Identify which cell holds the provided text, then report its (x, y) central coordinate. 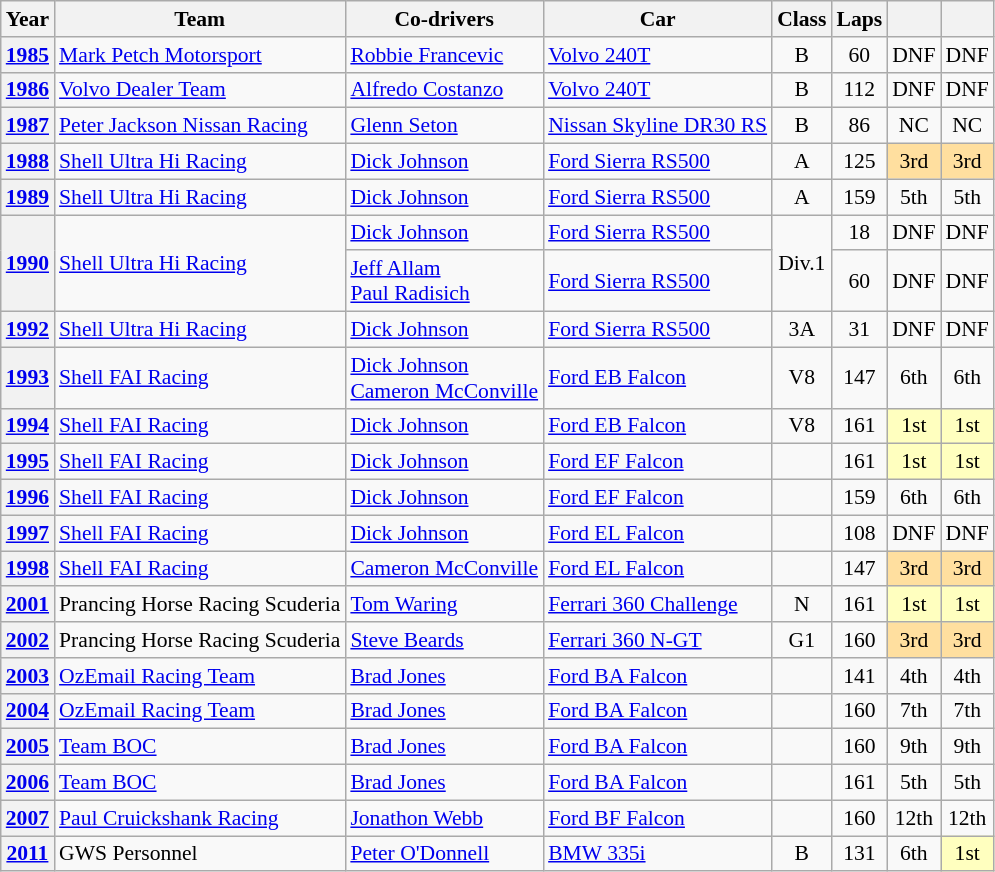
112 (859, 90)
141 (859, 676)
Paul Cruickshank Racing (200, 818)
2004 (28, 711)
2006 (28, 783)
GWS Personnel (200, 854)
1997 (28, 533)
108 (859, 533)
1987 (28, 126)
Nissan Skyline DR30 RS (658, 126)
Dick Johnson Cameron McConville (444, 378)
Class (802, 19)
2001 (28, 605)
Alfredo Costanzo (444, 90)
3A (802, 330)
1986 (28, 90)
Ford BF Falcon (658, 818)
Team (200, 19)
2003 (28, 676)
Laps (859, 19)
1992 (28, 330)
Volvo Dealer Team (200, 90)
Car (658, 19)
31 (859, 330)
86 (859, 126)
Glenn Seton (444, 126)
N (802, 605)
BMW 335i (658, 854)
1994 (28, 426)
Peter Jackson Nissan Racing (200, 126)
131 (859, 854)
1993 (28, 378)
G1 (802, 640)
2005 (28, 747)
Robbie Francevic (444, 55)
1990 (28, 264)
1998 (28, 569)
18 (859, 233)
Jonathon Webb (444, 818)
125 (859, 162)
1995 (28, 462)
Co-drivers (444, 19)
Steve Beards (444, 640)
2002 (28, 640)
Tom Waring (444, 605)
1989 (28, 197)
Cameron McConville (444, 569)
Div.1 (802, 264)
2007 (28, 818)
Jeff Allam Paul Radisich (444, 282)
Ferrari 360 N-GT (658, 640)
Peter O'Donnell (444, 854)
1996 (28, 498)
1985 (28, 55)
Ferrari 360 Challenge (658, 605)
Year (28, 19)
1988 (28, 162)
2011 (28, 854)
Mark Petch Motorsport (200, 55)
